Find where the given text appears and provide that cell's center as [x, y] coordinate. 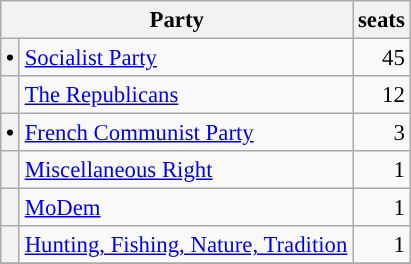
The Republicans [186, 95]
45 [382, 58]
Party [177, 20]
MoDem [186, 208]
seats [382, 20]
Miscellaneous Right [186, 170]
French Communist Party [186, 133]
12 [382, 95]
Socialist Party [186, 58]
3 [382, 133]
Hunting, Fishing, Nature, Tradition [186, 245]
